Search for the cell housing the specified text and yield its (X, Y) center coordinate. 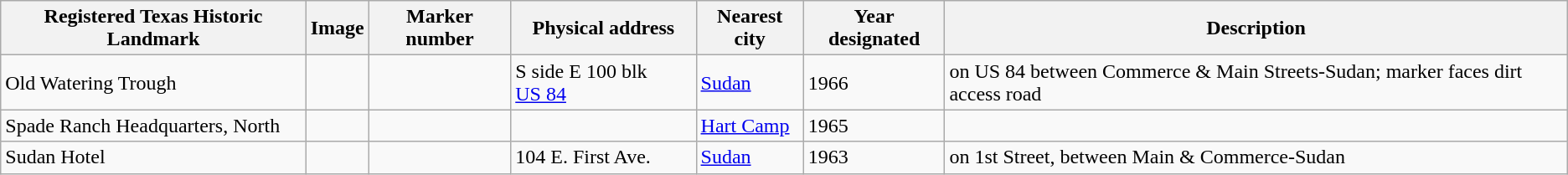
Physical address (603, 28)
1963 (874, 157)
1966 (874, 82)
Sudan Hotel (153, 157)
Old Watering Trough (153, 82)
S side E 100 blk US 84 (603, 82)
Image (337, 28)
on 1st Street, between Main & Commerce-Sudan (1256, 157)
1965 (874, 126)
Year designated (874, 28)
104 E. First Ave. (603, 157)
Description (1256, 28)
Hart Camp (750, 126)
Registered Texas Historic Landmark (153, 28)
Marker number (439, 28)
on US 84 between Commerce & Main Streets-Sudan; marker faces dirt access road (1256, 82)
Nearest city (750, 28)
Spade Ranch Headquarters, North (153, 126)
